Identify which cell holds the provided text, then report its (X, Y) central coordinate. 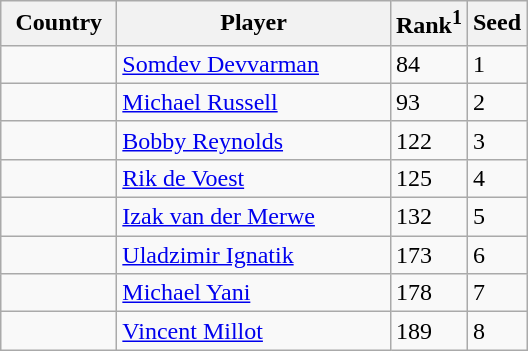
5 (496, 217)
1 (496, 64)
Vincent Millot (254, 331)
173 (428, 255)
Bobby Reynolds (254, 140)
6 (496, 255)
Michael Russell (254, 102)
8 (496, 331)
Somdev Devvarman (254, 64)
Izak van der Merwe (254, 217)
Rank1 (428, 24)
Uladzimir Ignatik (254, 255)
189 (428, 331)
125 (428, 178)
7 (496, 293)
132 (428, 217)
Michael Yani (254, 293)
Seed (496, 24)
Country (59, 24)
3 (496, 140)
Player (254, 24)
2 (496, 102)
122 (428, 140)
Rik de Voest (254, 178)
4 (496, 178)
93 (428, 102)
84 (428, 64)
178 (428, 293)
